Output the (x, y) coordinate of the center of the cell containing the given text.  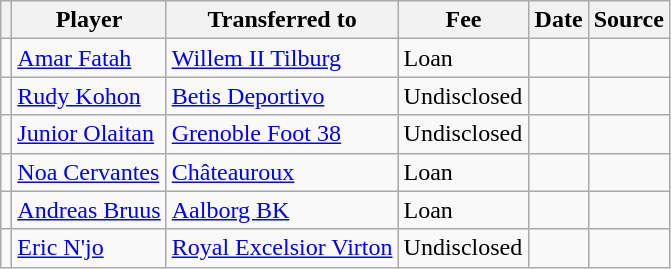
Châteauroux (282, 172)
Date (558, 20)
Andreas Bruus (89, 210)
Player (89, 20)
Fee (464, 20)
Transferred to (282, 20)
Grenoble Foot 38 (282, 134)
Source (628, 20)
Eric N'jo (89, 248)
Amar Fatah (89, 58)
Noa Cervantes (89, 172)
Rudy Kohon (89, 96)
Aalborg BK (282, 210)
Willem II Tilburg (282, 58)
Junior Olaitan (89, 134)
Betis Deportivo (282, 96)
Royal Excelsior Virton (282, 248)
